Capture the cell that displays the provided text and extract its (x, y) central coordinate. 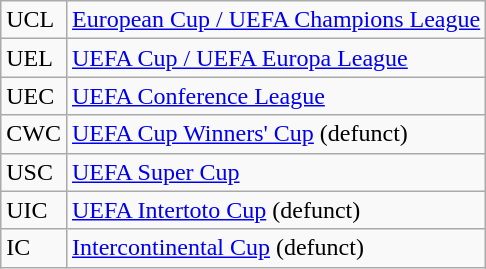
UEFA Conference League (276, 96)
UCL (34, 20)
Intercontinental Cup (defunct) (276, 248)
UEL (34, 58)
UEFA Cup / UEFA Europa League (276, 58)
UEFA Intertoto Cup (defunct) (276, 210)
UIC (34, 210)
USC (34, 172)
European Cup / UEFA Champions League (276, 20)
UEFA Cup Winners' Cup (defunct) (276, 134)
IC (34, 248)
UEC (34, 96)
UEFA Super Cup (276, 172)
CWC (34, 134)
